Search for the cell housing the specified text and yield its (x, y) center coordinate. 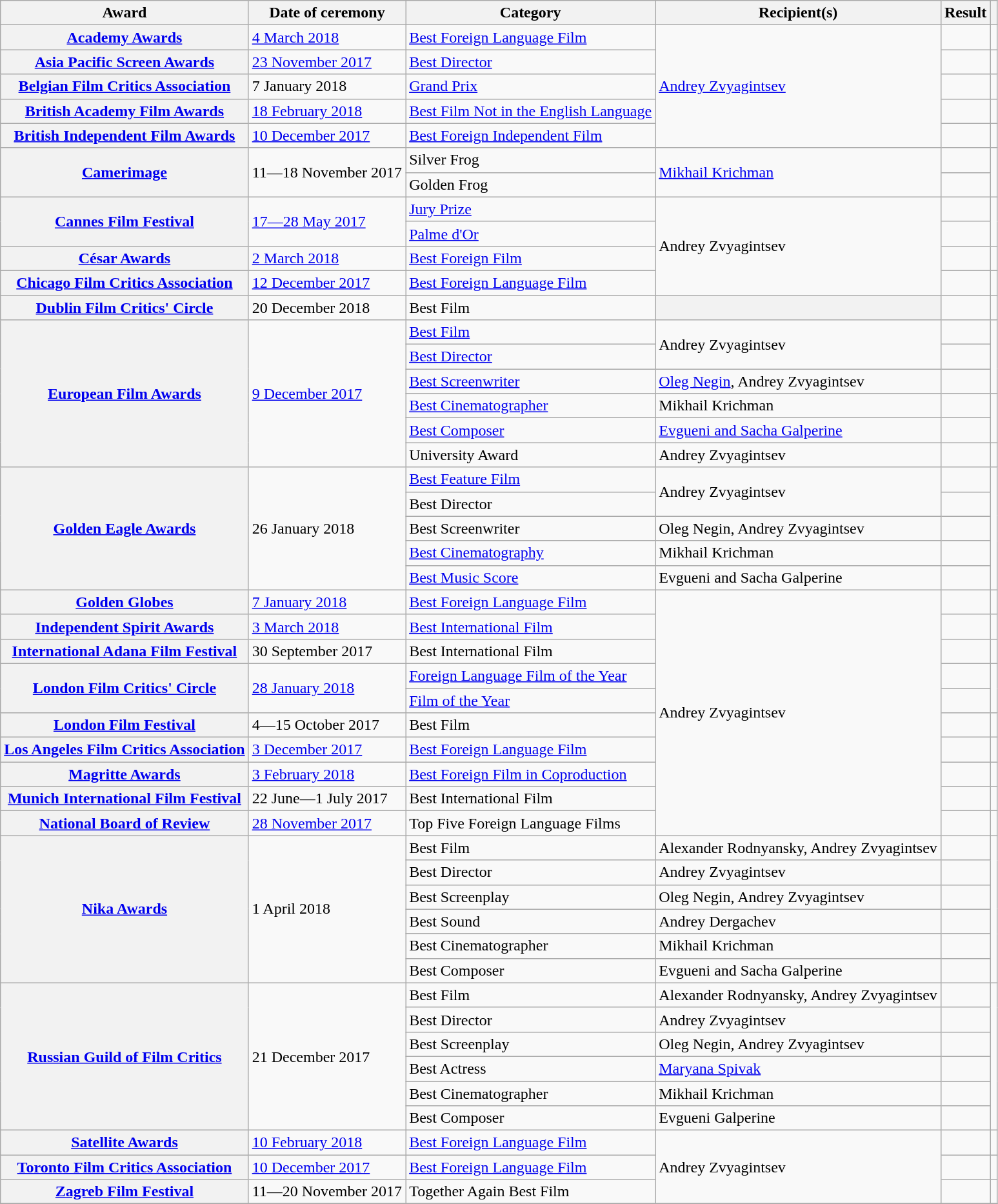
Toronto Film Critics Association (125, 1167)
18 February 2018 (326, 111)
22 June—1 July 2017 (326, 799)
Academy Awards (125, 37)
British Independent Film Awards (125, 135)
Golden Frog (530, 185)
Award (125, 13)
2 March 2018 (326, 258)
Silver Frog (530, 160)
21 December 2017 (326, 1056)
César Awards (125, 258)
Chicago Film Critics Association (125, 283)
3 March 2018 (326, 627)
Cannes Film Festival (125, 221)
Nika Awards (125, 909)
20 December 2018 (326, 308)
Munich International Film Festival (125, 799)
British Academy Film Awards (125, 111)
Foreign Language Film of the Year (530, 676)
Film of the Year (530, 700)
London Film Festival (125, 725)
Jury Prize (530, 209)
Category (530, 13)
Best Foreign Film (530, 258)
3 December 2017 (326, 750)
10 February 2018 (326, 1143)
Grand Prix (530, 86)
17—28 May 2017 (326, 221)
11—20 November 2017 (326, 1192)
Zagreb Film Festival (125, 1192)
26 January 2018 (326, 528)
Independent Spirit Awards (125, 627)
Best Cinematography (530, 553)
Recipient(s) (799, 13)
Palme d'Or (530, 234)
11—18 November 2017 (326, 172)
Magritte Awards (125, 774)
Evgueni Galperine (799, 1118)
Satellite Awards (125, 1143)
University Award (530, 455)
28 January 2018 (326, 688)
Best Foreign Independent Film (530, 135)
Best Actress (530, 1069)
Top Five Foreign Language Films (530, 823)
Andrey Dergachev (799, 921)
Camerimage (125, 172)
Russian Guild of Film Critics (125, 1056)
Best Foreign Film in Coproduction (530, 774)
Result (965, 13)
Best Feature Film (530, 479)
Date of ceremony (326, 13)
Dublin Film Critics' Circle (125, 308)
London Film Critics' Circle (125, 688)
Best Sound (530, 921)
Golden Globes (125, 602)
Together Again Best Film (530, 1192)
National Board of Review (125, 823)
European Film Awards (125, 394)
4 March 2018 (326, 37)
12 December 2017 (326, 283)
23 November 2017 (326, 62)
Best Film Not in the English Language (530, 111)
Golden Eagle Awards (125, 528)
Los Angeles Film Critics Association (125, 750)
30 September 2017 (326, 651)
1 April 2018 (326, 909)
3 February 2018 (326, 774)
Asia Pacific Screen Awards (125, 62)
4—15 October 2017 (326, 725)
28 November 2017 (326, 823)
Belgian Film Critics Association (125, 86)
9 December 2017 (326, 394)
Maryana Spivak (799, 1069)
Best Music Score (530, 577)
International Adana Film Festival (125, 651)
